Pinpoint the cell where the given text exists, returning its (x, y) midpoint coordinate. 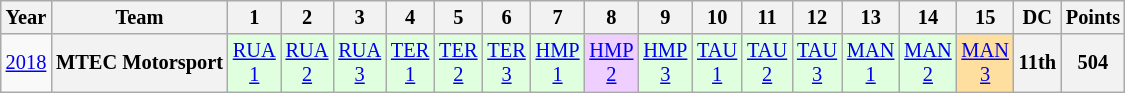
MAN3 (986, 63)
Team (140, 17)
504 (1093, 63)
TAU2 (767, 63)
3 (360, 17)
Points (1093, 17)
14 (928, 17)
TER1 (410, 63)
MAN2 (928, 63)
5 (458, 17)
11th (1038, 63)
2 (308, 17)
TER2 (458, 63)
10 (717, 17)
13 (870, 17)
DC (1038, 17)
MAN1 (870, 63)
HMP2 (611, 63)
15 (986, 17)
2018 (26, 63)
12 (817, 17)
8 (611, 17)
Year (26, 17)
9 (665, 17)
RUA1 (254, 63)
TAU3 (817, 63)
TER3 (506, 63)
6 (506, 17)
11 (767, 17)
RUA2 (308, 63)
HMP1 (558, 63)
1 (254, 17)
7 (558, 17)
HMP3 (665, 63)
MTEC Motorsport (140, 63)
TAU1 (717, 63)
RUA3 (360, 63)
4 (410, 17)
